Search for the cell housing the specified text and yield its (X, Y) center coordinate. 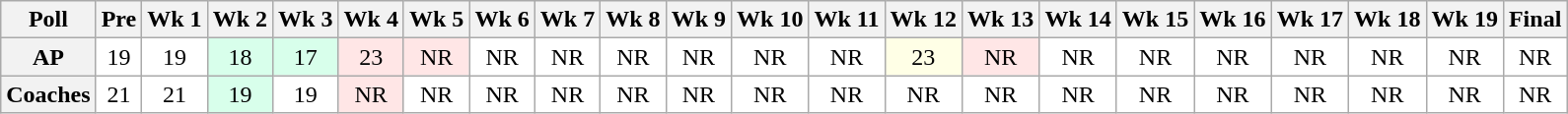
Wk 15 (1155, 20)
17 (306, 57)
Wk 13 (1000, 20)
Wk 9 (698, 20)
Final (1534, 20)
Wk 11 (846, 20)
Wk 18 (1388, 20)
AP (48, 57)
Wk 14 (1078, 20)
Wk 5 (436, 20)
Wk 4 (371, 20)
Wk 7 (567, 20)
Wk 17 (1310, 20)
Coaches (48, 94)
Pre (118, 20)
Wk 8 (633, 20)
Wk 16 (1233, 20)
Wk 2 (240, 20)
Wk 3 (306, 20)
Wk 19 (1464, 20)
Wk 1 (175, 20)
Poll (48, 20)
Wk 12 (923, 20)
Wk 10 (770, 20)
18 (240, 57)
Wk 6 (502, 20)
